From the cell containing the given text, extract its center point as (x, y) coordinate. 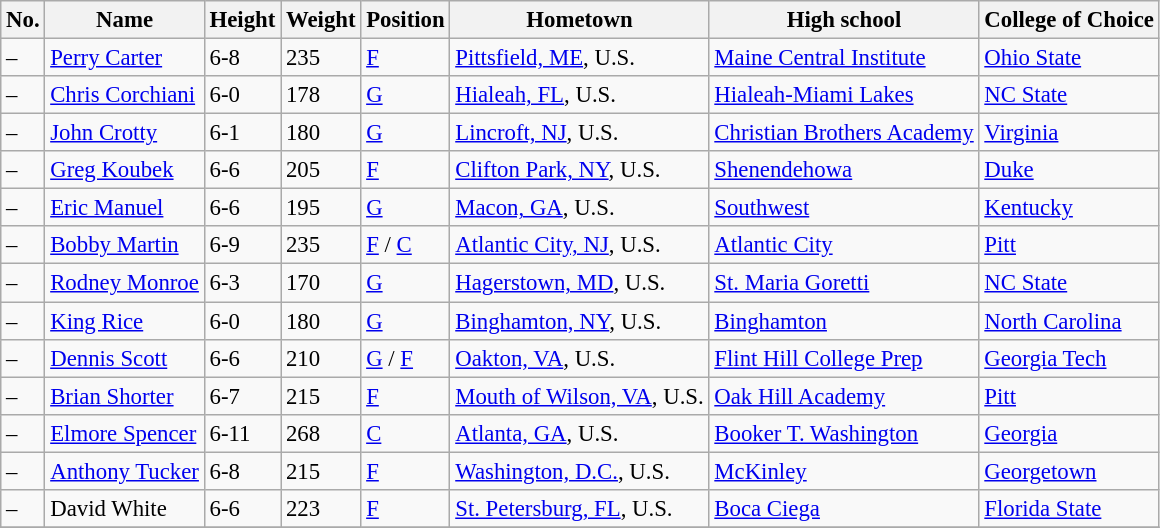
195 (321, 208)
Mouth of Wilson, VA, U.S. (580, 396)
Flint Hill College Prep (844, 358)
F / C (406, 245)
Clifton Park, NY, U.S. (580, 170)
Shenendehowa (844, 170)
Virginia (1069, 133)
Florida State (1069, 509)
Weight (321, 20)
Southwest (844, 208)
Position (406, 20)
John Crotty (124, 133)
Binghamton, NY, U.S. (580, 321)
6-7 (242, 396)
C (406, 433)
North Carolina (1069, 321)
Atlanta, GA, U.S. (580, 433)
Hometown (580, 20)
268 (321, 433)
6-9 (242, 245)
David White (124, 509)
St. Petersburg, FL, U.S. (580, 509)
Ohio State (1069, 58)
Bobby Martin (124, 245)
6-1 (242, 133)
Boca Ciega (844, 509)
170 (321, 283)
College of Choice (1069, 20)
6-3 (242, 283)
Hagerstown, MD, U.S. (580, 283)
Christian Brothers Academy (844, 133)
High school (844, 20)
Macon, GA, U.S. (580, 208)
Elmore Spencer (124, 433)
6-11 (242, 433)
Binghamton (844, 321)
G / F (406, 358)
Eric Manuel (124, 208)
Washington, D.C., U.S. (580, 471)
Oakton, VA, U.S. (580, 358)
Atlantic City, NJ, U.S. (580, 245)
Hialeah, FL, U.S. (580, 95)
Height (242, 20)
Booker T. Washington (844, 433)
Rodney Monroe (124, 283)
Maine Central Institute (844, 58)
Pittsfield, ME, U.S. (580, 58)
McKinley (844, 471)
Greg Koubek (124, 170)
Chris Corchiani (124, 95)
Brian Shorter (124, 396)
Duke (1069, 170)
Anthony Tucker (124, 471)
Atlantic City (844, 245)
Name (124, 20)
King Rice (124, 321)
Georgia (1069, 433)
Perry Carter (124, 58)
St. Maria Goretti (844, 283)
Hialeah-Miami Lakes (844, 95)
Georgia Tech (1069, 358)
Dennis Scott (124, 358)
223 (321, 509)
Lincroft, NJ, U.S. (580, 133)
210 (321, 358)
No. (23, 20)
Oak Hill Academy (844, 396)
205 (321, 170)
Kentucky (1069, 208)
Georgetown (1069, 471)
178 (321, 95)
